Provide the [X, Y] coordinate of the cell's center where the given text is located.  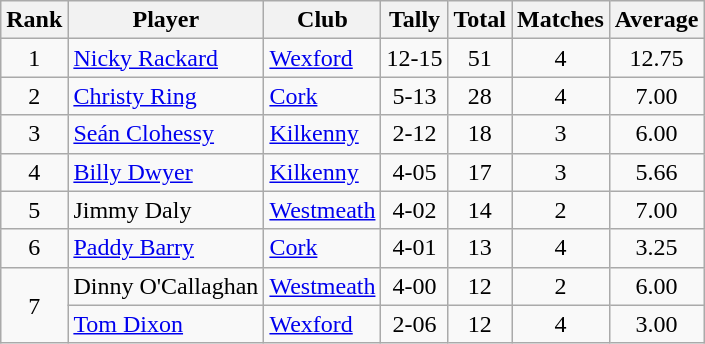
4-01 [414, 248]
Jimmy Daly [166, 210]
Christy Ring [166, 96]
4-05 [414, 172]
5 [34, 210]
Nicky Rackard [166, 58]
Paddy Barry [166, 248]
Rank [34, 20]
12-15 [414, 58]
Club [322, 20]
14 [480, 210]
Matches [561, 20]
18 [480, 134]
2-12 [414, 134]
Total [480, 20]
5.66 [656, 172]
Seán Clohessy [166, 134]
1 [34, 58]
Tally [414, 20]
17 [480, 172]
5-13 [414, 96]
2-06 [414, 324]
Billy Dwyer [166, 172]
3.25 [656, 248]
3.00 [656, 324]
6 [34, 248]
4-00 [414, 286]
51 [480, 58]
28 [480, 96]
12.75 [656, 58]
Dinny O'Callaghan [166, 286]
Tom Dixon [166, 324]
4-02 [414, 210]
7 [34, 305]
Player [166, 20]
13 [480, 248]
Average [656, 20]
